From the cell containing the given text, extract its center point as [X, Y] coordinate. 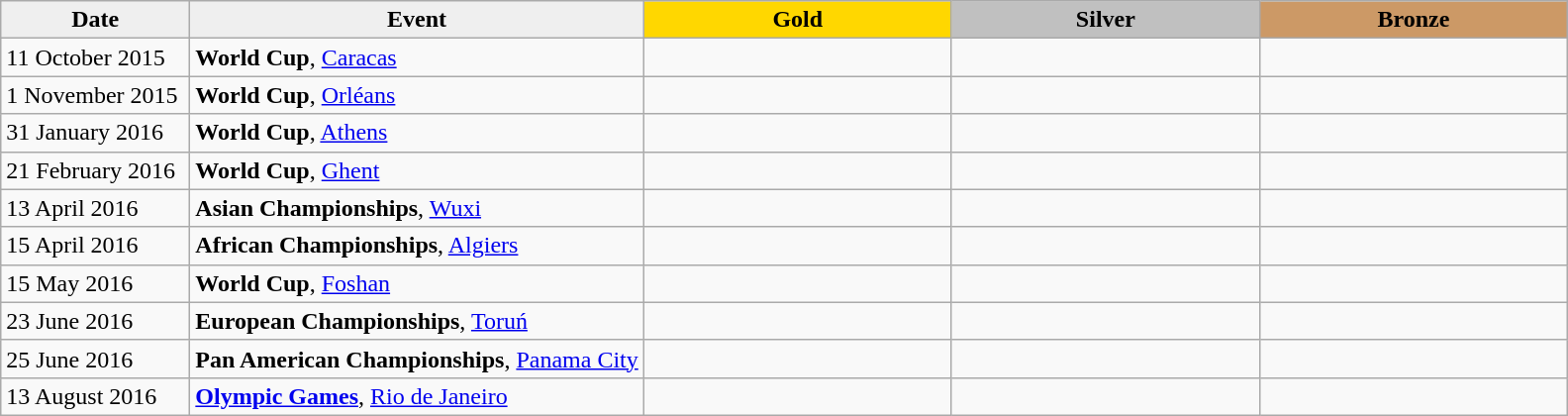
1 November 2015 [95, 95]
World Cup, Caracas [417, 57]
15 May 2016 [95, 283]
11 October 2015 [95, 57]
Event [417, 20]
African Championships, Algiers [417, 246]
World Cup, Athens [417, 133]
World Cup, Foshan [417, 283]
15 April 2016 [95, 246]
23 June 2016 [95, 321]
31 January 2016 [95, 133]
World Cup, Ghent [417, 170]
Silver [1105, 20]
Asian Championships, Wuxi [417, 208]
Gold [798, 20]
World Cup, Orléans [417, 95]
European Championships, Toruń [417, 321]
Pan American Championships, Panama City [417, 359]
Olympic Games, Rio de Janeiro [417, 396]
Bronze [1414, 20]
13 April 2016 [95, 208]
21 February 2016 [95, 170]
13 August 2016 [95, 396]
25 June 2016 [95, 359]
Date [95, 20]
